Find where the given text appears and provide that cell's center as (X, Y) coordinate. 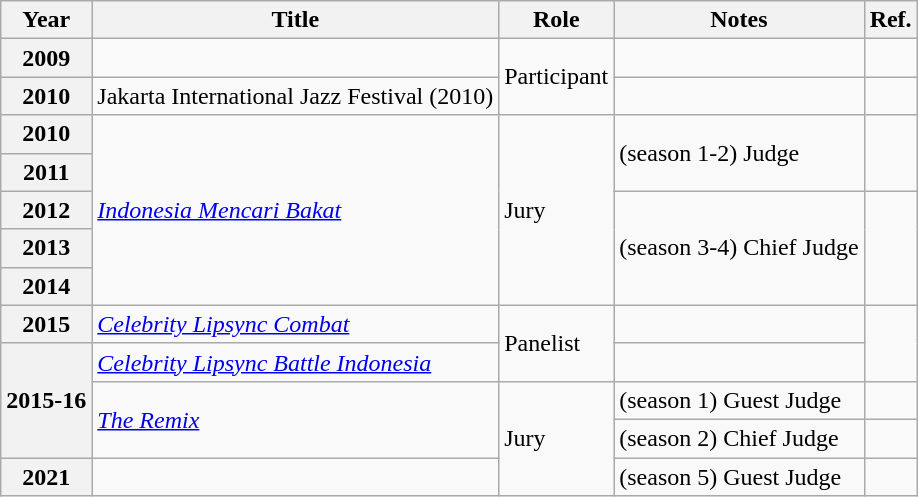
Title (296, 20)
Year (46, 20)
Celebrity Lipsync Battle Indonesia (296, 362)
Notes (739, 20)
2015 (46, 324)
(season 1) Guest Judge (739, 400)
(season 3-4) Chief Judge (739, 248)
2021 (46, 477)
The Remix (296, 419)
2013 (46, 248)
(season 2) Chief Judge (739, 438)
(season 1-2) Judge (739, 153)
(season 5) Guest Judge (739, 477)
Participant (556, 77)
Celebrity Lipsync Combat (296, 324)
2012 (46, 210)
Indonesia Mencari Bakat (296, 210)
Role (556, 20)
Ref. (890, 20)
Panelist (556, 343)
2015-16 (46, 400)
2014 (46, 286)
Jakarta International Jazz Festival (2010) (296, 96)
2011 (46, 172)
2009 (46, 58)
